Return the (x, y) coordinate for the center point of the cell that contains the specified text.  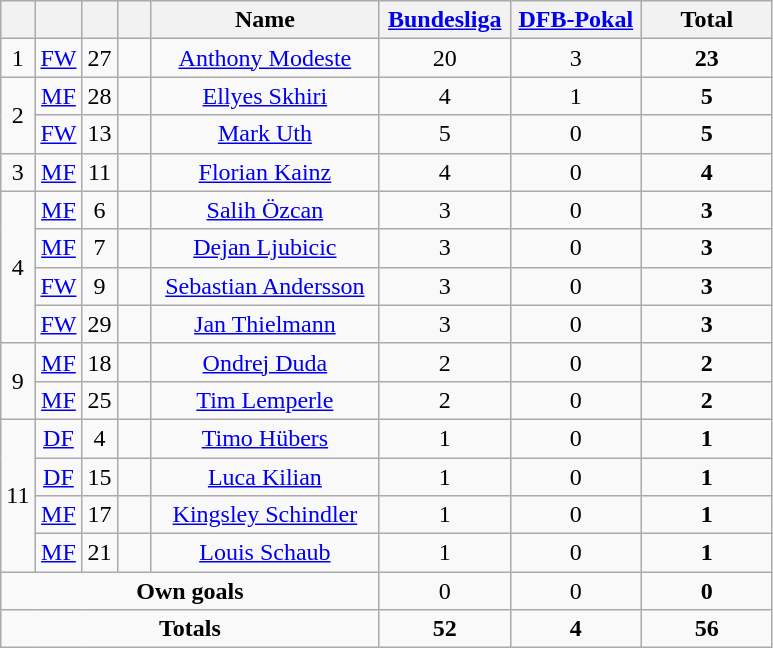
56 (706, 629)
Timo Hübers (266, 438)
DFB-Pokal (576, 20)
Salih Özcan (266, 210)
Florian Kainz (266, 172)
Tim Lemperle (266, 400)
Total (706, 20)
7 (100, 248)
Ellyes Skhiri (266, 96)
Jan Thielmann (266, 324)
17 (100, 515)
25 (100, 400)
20 (444, 58)
Bundesliga (444, 20)
Mark Uth (266, 134)
Sebastian Andersson (266, 286)
15 (100, 477)
Own goals (190, 591)
Totals (190, 629)
21 (100, 553)
13 (100, 134)
27 (100, 58)
Kingsley Schindler (266, 515)
29 (100, 324)
Dejan Ljubicic (266, 248)
Name (266, 20)
Ondrej Duda (266, 362)
18 (100, 362)
28 (100, 96)
23 (706, 58)
Luca Kilian (266, 477)
Anthony Modeste (266, 58)
Louis Schaub (266, 553)
6 (100, 210)
52 (444, 629)
